Search for the cell housing the specified text and yield its (X, Y) center coordinate. 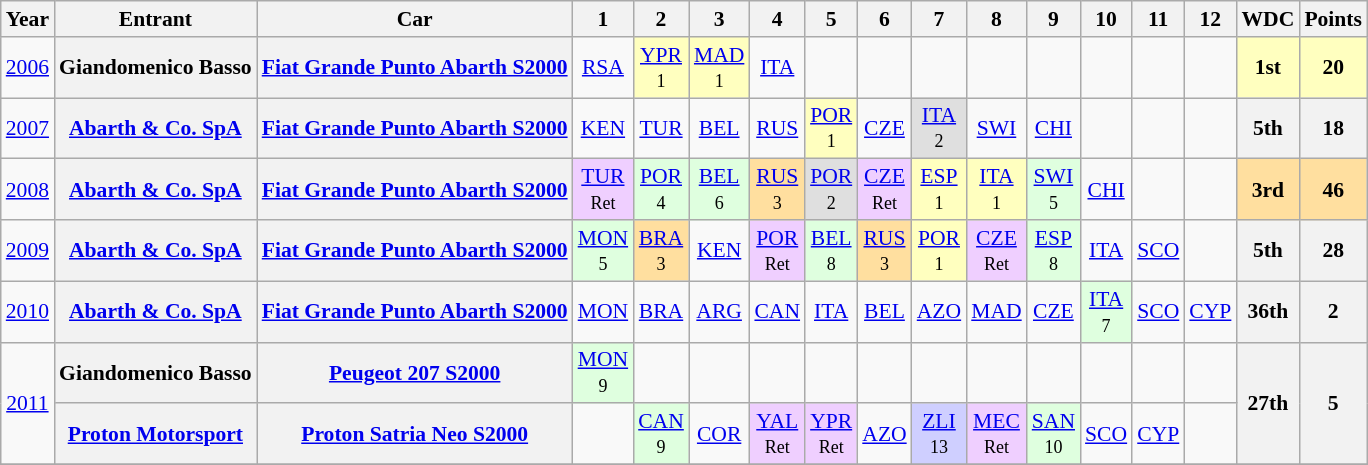
12 (1210, 19)
6 (884, 19)
RUS (777, 128)
TURRet (604, 190)
7 (939, 19)
20 (1333, 68)
POR4 (661, 190)
1st (1268, 68)
2011 (28, 403)
36th (1268, 312)
ITA 7 (1106, 312)
ARG (720, 312)
11 (1158, 19)
2009 (28, 250)
3rd (1268, 190)
Year (28, 19)
1 (604, 19)
SWI5 (1054, 190)
Entrant (156, 19)
MON5 (604, 250)
YPR Ret (831, 434)
ITA1 (996, 190)
TUR (661, 128)
18 (1333, 128)
ZLI 13 (939, 434)
POR2 (831, 190)
8 (996, 19)
3 (720, 19)
MEC Ret (996, 434)
BRA (661, 312)
Peugeot 207 S2000 (415, 372)
ITA2 (939, 128)
Proton Motorsport (156, 434)
ESP8 (1054, 250)
WDC (1268, 19)
PORRet (777, 250)
2006 (28, 68)
BRA3 (661, 250)
CAN 9 (661, 434)
MAD1 (720, 68)
YPR1 (661, 68)
BEL8 (831, 250)
46 (1333, 190)
SAN 10 (1054, 434)
MON (604, 312)
YAL Ret (777, 434)
ESP1 (939, 190)
2008 (28, 190)
28 (1333, 250)
RSA (604, 68)
SWI (996, 128)
4 (777, 19)
Proton Satria Neo S2000 (415, 434)
Car (415, 19)
Points (1333, 19)
10 (1106, 19)
2007 (28, 128)
COR (720, 434)
MAD (996, 312)
27th (1268, 403)
9 (1054, 19)
BEL6 (720, 190)
2010 (28, 312)
CAN (777, 312)
MON 9 (604, 372)
